Return the [X, Y] coordinate for the center point of the cell that contains the specified text.  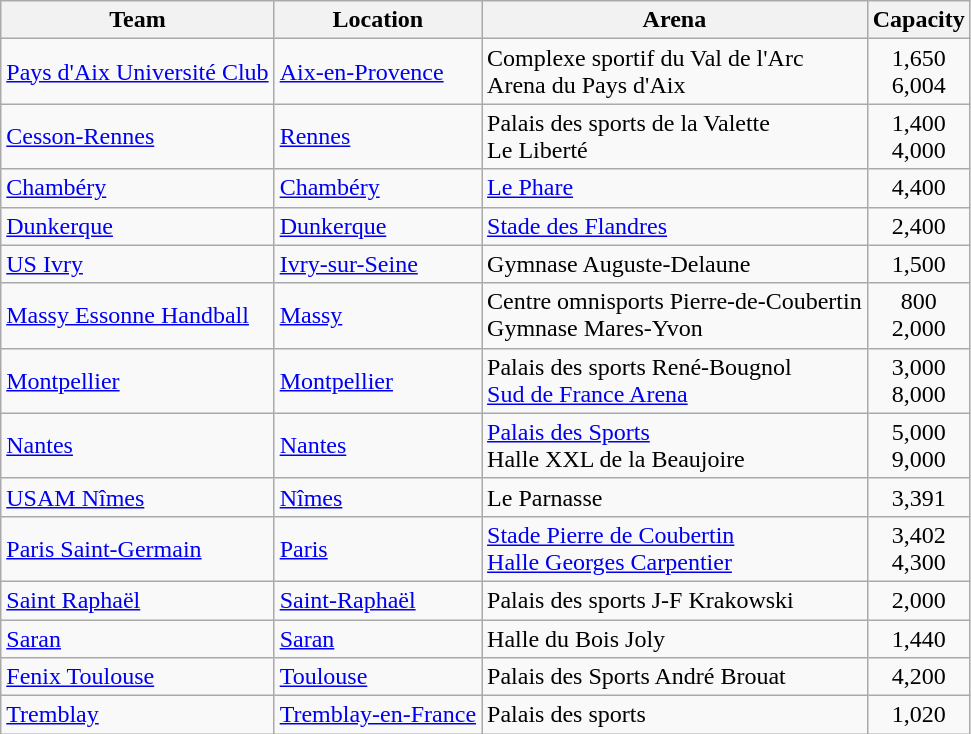
Le Phare [675, 188]
5,000 9,000 [918, 446]
Palais des SportsHalle XXL de la Beaujoire [675, 446]
1,440 [918, 639]
Team [138, 20]
8002,000 [918, 316]
3,391 [918, 497]
Saint Raphaël [138, 600]
Massy Essonne Handball [138, 316]
1,500 [918, 264]
Paris [378, 548]
Ivry-sur-Seine [378, 264]
Halle du Bois Joly [675, 639]
Tremblay [138, 715]
Stade Pierre de CoubertinHalle Georges Carpentier [675, 548]
Palais des Sports André Brouat [675, 677]
Toulouse [378, 677]
Centre omnisports Pierre-de-CoubertinGymnase Mares-Yvon [675, 316]
4,200 [918, 677]
Nîmes [378, 497]
Rennes [378, 136]
4,400 [918, 188]
Complexe sportif du Val de l'ArcArena du Pays d'Aix [675, 72]
3,402 4,300 [918, 548]
Location [378, 20]
2,000 [918, 600]
Palais des sports René-BougnolSud de France Arena [675, 380]
Palais des sports de la ValetteLe Liberté [675, 136]
1,020 [918, 715]
2,400 [918, 226]
Paris Saint-Germain [138, 548]
US Ivry [138, 264]
Arena [675, 20]
Gymnase Auguste-Delaune [675, 264]
3,000 8,000 [918, 380]
Cesson-Rennes [138, 136]
1,6506,004 [918, 72]
Capacity [918, 20]
Stade des Flandres [675, 226]
Palais des sports J-F Krakowski [675, 600]
Saint-Raphaël [378, 600]
Aix-en-Provence [378, 72]
USAM Nîmes [138, 497]
1,400 4,000 [918, 136]
Massy [378, 316]
Le Parnasse [675, 497]
Fenix Toulouse [138, 677]
Tremblay-en-France [378, 715]
Pays d'Aix Université Club [138, 72]
Palais des sports [675, 715]
